Search for the cell housing the specified text and yield its (x, y) center coordinate. 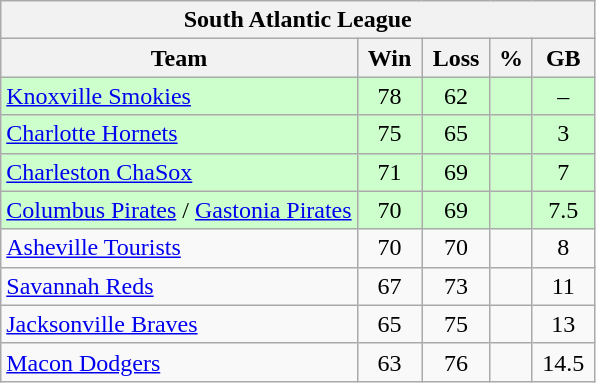
14.5 (564, 362)
Charlotte Hornets (179, 134)
3 (564, 134)
78 (390, 96)
Team (179, 58)
62 (456, 96)
GB (564, 58)
– (564, 96)
8 (564, 248)
71 (390, 172)
Asheville Tourists (179, 248)
Loss (456, 58)
63 (390, 362)
7 (564, 172)
Savannah Reds (179, 286)
Macon Dodgers (179, 362)
South Atlantic League (298, 20)
Win (390, 58)
Charleston ChaSox (179, 172)
Knoxville Smokies (179, 96)
7.5 (564, 210)
Columbus Pirates / Gastonia Pirates (179, 210)
67 (390, 286)
13 (564, 324)
% (511, 58)
11 (564, 286)
Jacksonville Braves (179, 324)
76 (456, 362)
73 (456, 286)
